Extract the [X, Y] coordinate from the center of the cell holding the provided text.  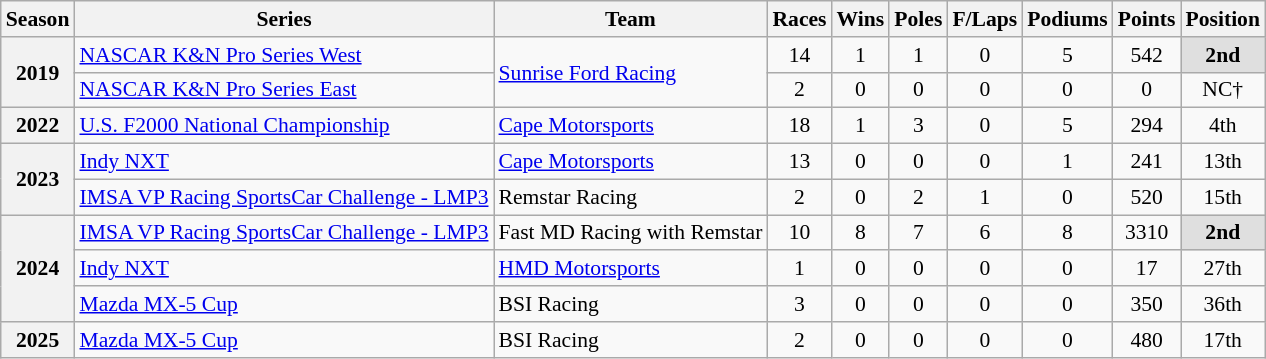
Position [1222, 19]
HMD Motorsports [631, 269]
Series [284, 19]
10 [799, 233]
7 [918, 233]
542 [1147, 55]
17 [1147, 269]
294 [1147, 126]
2024 [38, 268]
Podiums [1068, 19]
Sunrise Ford Racing [631, 72]
36th [1222, 304]
2022 [38, 126]
241 [1147, 162]
Remstar Racing [631, 197]
Team [631, 19]
14 [799, 55]
Season [38, 19]
Poles [918, 19]
Fast MD Racing with Remstar [631, 233]
NASCAR K&N Pro Series West [284, 55]
520 [1147, 197]
4th [1222, 126]
2019 [38, 72]
6 [984, 233]
27th [1222, 269]
NC† [1222, 90]
480 [1147, 340]
Races [799, 19]
Points [1147, 19]
13 [799, 162]
2025 [38, 340]
NASCAR K&N Pro Series East [284, 90]
17th [1222, 340]
F/Laps [984, 19]
2023 [38, 180]
U.S. F2000 National Championship [284, 126]
13th [1222, 162]
15th [1222, 197]
350 [1147, 304]
Wins [861, 19]
18 [799, 126]
3310 [1147, 233]
